Provide the (X, Y) coordinate of the cell's center where the given text is located.  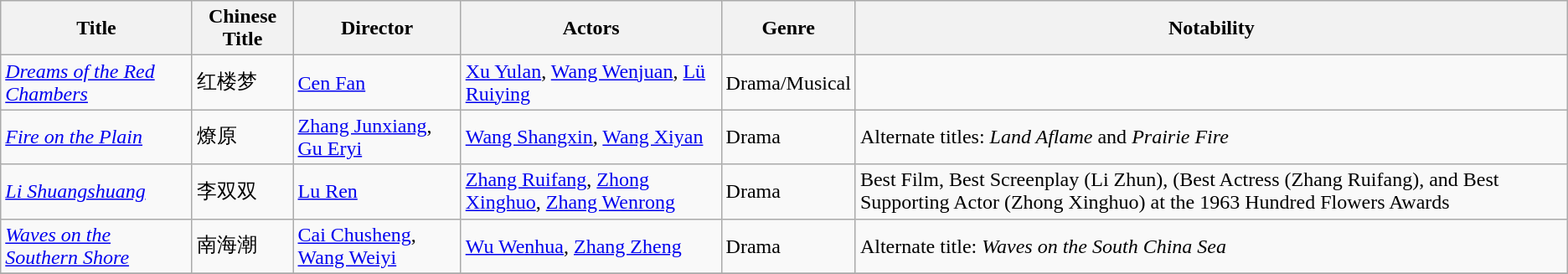
Alternate titles: Land Aflame and Prairie Fire (1211, 137)
Wang Shangxin, Wang Xiyan (591, 137)
Drama/Musical (788, 82)
Fire on the Plain (96, 137)
Best Film, Best Screenplay (Li Zhun), (Best Actress (Zhang Ruifang), and Best Supporting Actor (Zhong Xinghuo) at the 1963 Hundred Flowers Awards (1211, 191)
Actors (591, 28)
Notability (1211, 28)
Alternate title: Waves on the South China Sea (1211, 246)
Cen Fan (377, 82)
李双双 (243, 191)
Chinese Title (243, 28)
Waves on the Southern Shore (96, 246)
Dreams of the Red Chambers (96, 82)
燎原 (243, 137)
南海潮 (243, 246)
Zhang Junxiang, Gu Eryi (377, 137)
Director (377, 28)
Title (96, 28)
Xu Yulan, Wang Wenjuan, Lü Ruiying (591, 82)
Zhang Ruifang, Zhong Xinghuo, Zhang Wenrong (591, 191)
Cai Chusheng, Wang Weiyi (377, 246)
Wu Wenhua, Zhang Zheng (591, 246)
红楼梦 (243, 82)
Li Shuangshuang (96, 191)
Lu Ren (377, 191)
Genre (788, 28)
